For the text-containing cell, return its midpoint in (x, y) coordinate format. 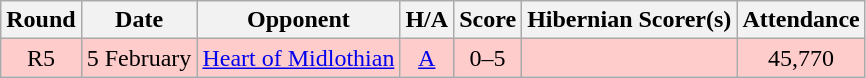
Score (488, 20)
Round (41, 20)
45,770 (801, 58)
Date (139, 20)
A (427, 58)
Attendance (801, 20)
Opponent (298, 20)
5 February (139, 58)
R5 (41, 58)
Heart of Midlothian (298, 58)
0–5 (488, 58)
Hibernian Scorer(s) (630, 20)
H/A (427, 20)
